Provide the (x, y) coordinate of the cell's center where the given text is located.  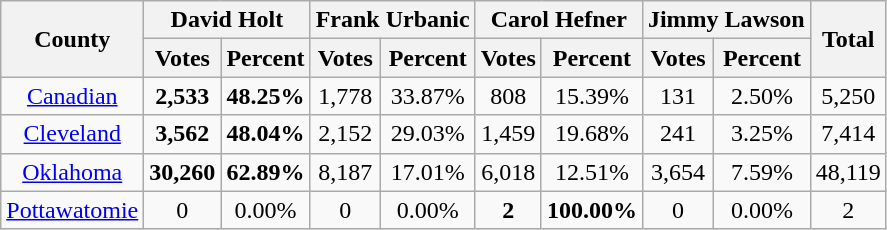
Canadian (72, 96)
808 (508, 96)
Frank Urbanic (392, 20)
30,260 (182, 172)
8,187 (345, 172)
33.87% (428, 96)
2.50% (762, 96)
3.25% (762, 134)
David Holt (227, 20)
Jimmy Lawson (726, 20)
7,414 (848, 134)
19.68% (592, 134)
12.51% (592, 172)
100.00% (592, 210)
1,778 (345, 96)
Pottawatomie (72, 210)
29.03% (428, 134)
Total (848, 39)
2,152 (345, 134)
County (72, 39)
48.25% (266, 96)
15.39% (592, 96)
3,654 (678, 172)
2,533 (182, 96)
241 (678, 134)
5,250 (848, 96)
3,562 (182, 134)
Carol Hefner (558, 20)
17.01% (428, 172)
62.89% (266, 172)
7.59% (762, 172)
48,119 (848, 172)
Cleveland (72, 134)
Oklahoma (72, 172)
131 (678, 96)
48.04% (266, 134)
1,459 (508, 134)
6,018 (508, 172)
